For the text-containing cell, return its midpoint in (x, y) coordinate format. 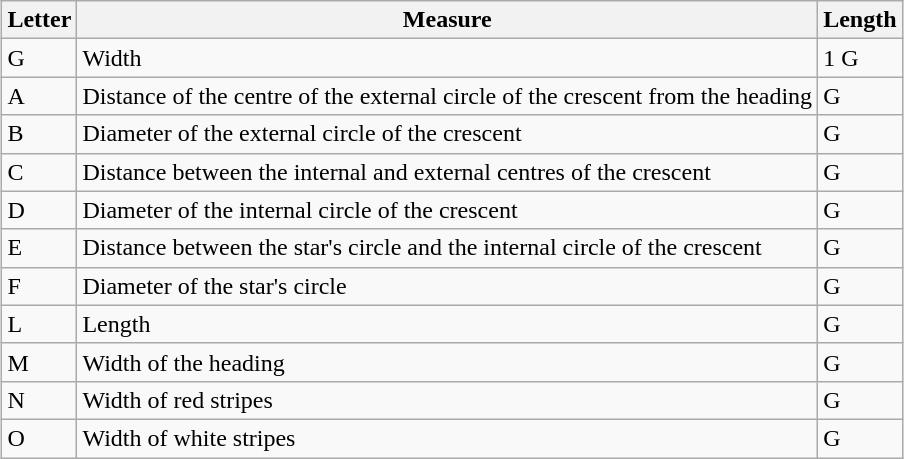
F (40, 286)
Width of the heading (448, 362)
Letter (40, 20)
Diameter of the external circle of the crescent (448, 134)
D (40, 210)
Diameter of the internal circle of the crescent (448, 210)
C (40, 172)
L (40, 324)
Distance between the internal and external centres of the crescent (448, 172)
Diameter of the star's circle (448, 286)
O (40, 438)
Width of white stripes (448, 438)
Distance between the star's circle and the internal circle of the crescent (448, 248)
A (40, 96)
B (40, 134)
Width of red stripes (448, 400)
Distance of the centre of the external circle of the crescent from the heading (448, 96)
E (40, 248)
N (40, 400)
M (40, 362)
1 G (860, 58)
Width (448, 58)
Measure (448, 20)
